From the cell containing the given text, extract its center point as [X, Y] coordinate. 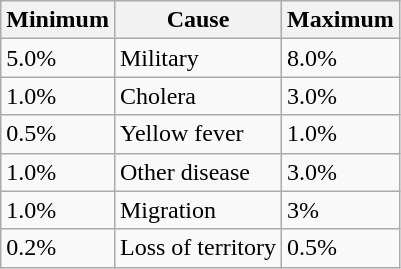
Cholera [198, 96]
0.2% [58, 248]
3% [341, 210]
5.0% [58, 58]
Maximum [341, 20]
Migration [198, 210]
Loss of territory [198, 248]
Cause [198, 20]
Yellow fever [198, 134]
Other disease [198, 172]
Minimum [58, 20]
8.0% [341, 58]
Military [198, 58]
